Return the [X, Y] coordinate for the center point of the cell that contains the specified text.  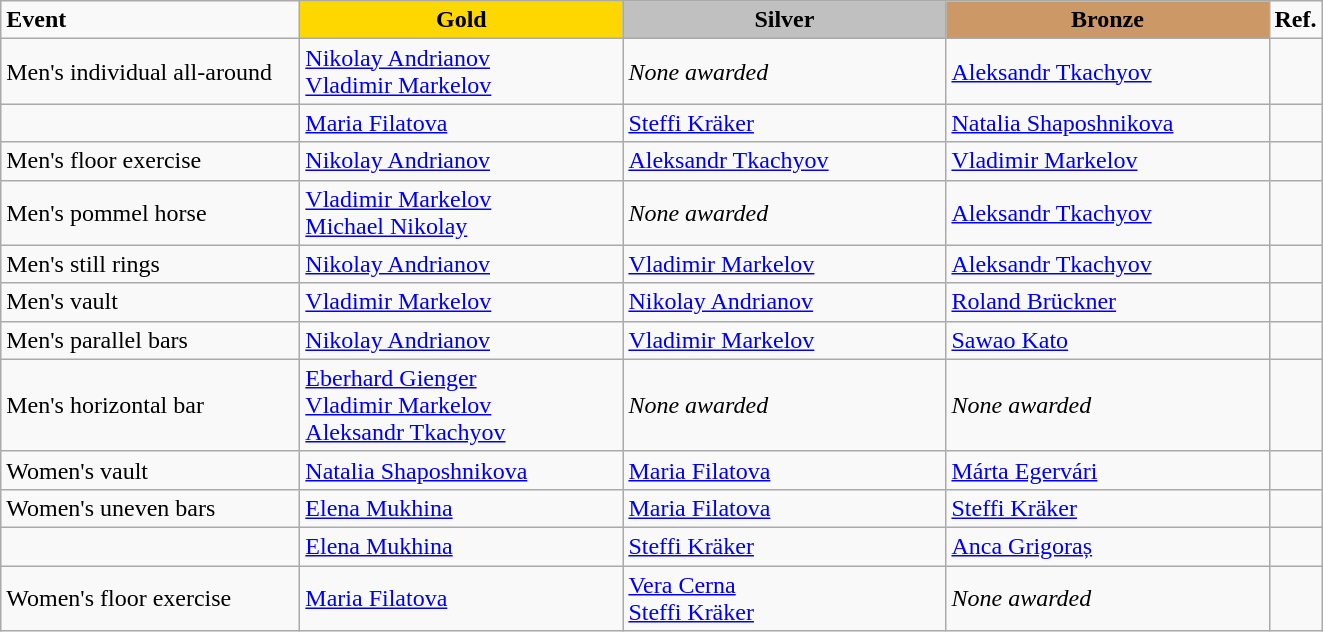
Men's floor exercise [150, 161]
Gold [462, 20]
Anca Grigoraș [1108, 546]
Men's individual all-around [150, 72]
Nikolay Andrianov Vladimir Markelov [462, 72]
Vladimir Markelov Michael Nikolay [462, 212]
Men's pommel horse [150, 212]
Silver [784, 20]
Women's uneven bars [150, 508]
Men's horizontal bar [150, 405]
Sawao Kato [1108, 340]
Ref. [1296, 20]
Men's still rings [150, 264]
Vera Cerna Steffi Kräker [784, 598]
Roland Brückner [1108, 302]
Women's vault [150, 470]
Eberhard Gienger Vladimir Markelov Aleksandr Tkachyov [462, 405]
Event [150, 20]
Men's parallel bars [150, 340]
Men's vault [150, 302]
Bronze [1108, 20]
Márta Egervári [1108, 470]
Women's floor exercise [150, 598]
